Identify which cell holds the provided text, then report its (X, Y) central coordinate. 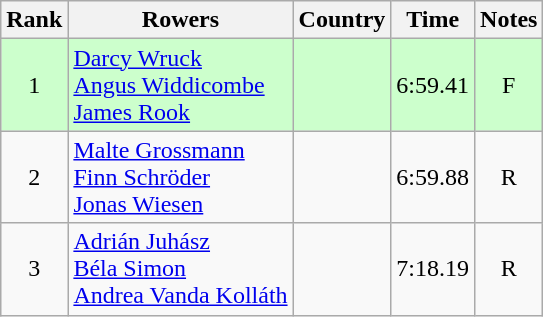
7:18.19 (433, 269)
Notes (509, 20)
3 (34, 269)
1 (34, 85)
Rank (34, 20)
6:59.41 (433, 85)
Time (433, 20)
Malte GrossmannFinn SchröderJonas Wiesen (180, 177)
Rowers (180, 20)
Darcy WruckAngus WiddicombeJames Rook (180, 85)
F (509, 85)
6:59.88 (433, 177)
Adrián JuhászBéla SimonAndrea Vanda Kolláth (180, 269)
2 (34, 177)
Country (342, 20)
